Pinpoint the cell where the given text exists, returning its (x, y) midpoint coordinate. 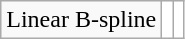
Linear B-spline (82, 20)
